Return the (x, y) coordinate for the center point of the cell that contains the specified text.  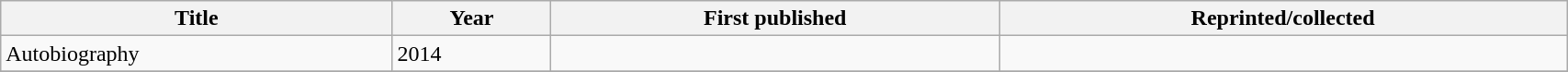
Autobiography (197, 54)
Title (197, 18)
2014 (472, 54)
Year (472, 18)
First published (775, 18)
Reprinted/collected (1283, 18)
